Search for the cell housing the specified text and yield its (x, y) center coordinate. 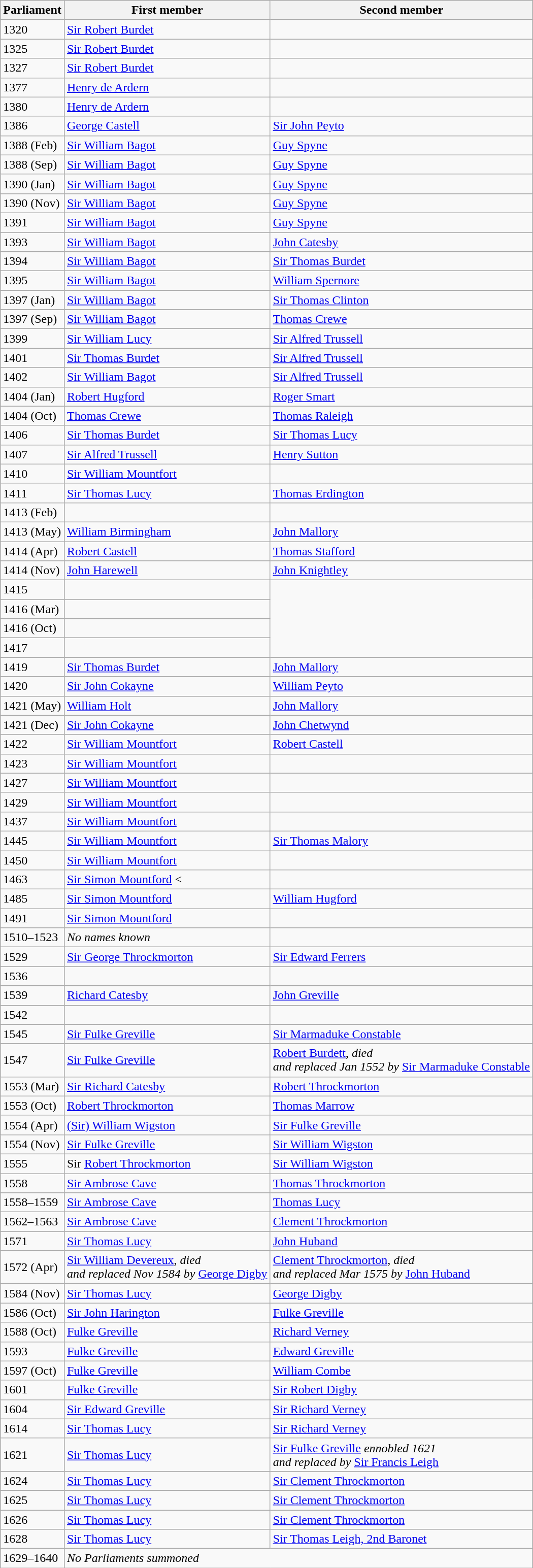
1421 (Dec) (32, 725)
1402 (32, 377)
1427 (32, 783)
1558 (32, 1183)
1417 (32, 648)
1536 (32, 976)
Thomas Marrow (401, 1106)
George Digby (401, 1293)
1406 (32, 435)
Sir Thomas Malory (401, 841)
1407 (32, 454)
1404 (Oct) (32, 416)
1629–1640 (32, 1558)
1416 (Oct) (32, 628)
Roger Smart (401, 396)
1562–1563 (32, 1222)
1394 (32, 261)
1545 (32, 1034)
1584 (Nov) (32, 1293)
1554 (Apr) (32, 1125)
Thomas Erdington (401, 493)
Thomas Raleigh (401, 416)
1625 (32, 1500)
1572 (Apr) (32, 1267)
1553 (Oct) (32, 1106)
1419 (32, 667)
(Sir) William Wigston (167, 1125)
1404 (Jan) (32, 396)
Second member (401, 10)
1542 (32, 1015)
1558–1559 (32, 1203)
Sir Marmaduke Constable (401, 1034)
1601 (32, 1390)
Richard Catesby (167, 995)
John Knightley (401, 571)
1390 (Nov) (32, 203)
1395 (32, 281)
George Castell (167, 126)
1423 (32, 763)
Sir Robert Digby (401, 1390)
1547 (32, 1060)
1416 (Mar) (32, 609)
1388 (Sep) (32, 164)
1588 (Oct) (32, 1332)
1429 (32, 802)
1414 (Nov) (32, 571)
1414 (Apr) (32, 551)
1539 (32, 995)
1628 (32, 1539)
1411 (32, 493)
1386 (32, 126)
Sir William Lucy (167, 339)
Richard Verney (401, 1332)
Thomas Lucy (401, 1203)
Thomas Stafford (401, 551)
1325 (32, 49)
1420 (32, 686)
Parliament (32, 10)
1380 (32, 107)
Sir John Peyto (401, 126)
1421 (May) (32, 706)
William Hugford (401, 899)
Edward Greville (401, 1351)
1388 (Feb) (32, 145)
John Chetwynd (401, 725)
1571 (32, 1241)
1491 (32, 918)
William Birmingham (167, 531)
Sir John Harington (167, 1313)
1393 (32, 242)
Sir Simon Mountford < (167, 880)
1529 (32, 957)
Sir Edward Greville (167, 1409)
1604 (32, 1409)
1450 (32, 860)
Sir Thomas Clinton (401, 300)
1399 (32, 339)
1415 (32, 590)
John Greville (401, 995)
Clement Throckmorton (401, 1222)
Robert Burdett, died and replaced Jan 1552 by Sir Marmaduke Constable (401, 1060)
1391 (32, 222)
1554 (Nov) (32, 1144)
1422 (32, 744)
1413 (May) (32, 531)
1413 (Feb) (32, 512)
Thomas Throckmorton (401, 1183)
1586 (Oct) (32, 1313)
John Catesby (401, 242)
1410 (32, 474)
John Harewell (167, 571)
Sir Robert Throckmorton (167, 1163)
1445 (32, 841)
1597 (Oct) (32, 1371)
1320 (32, 29)
1510–1523 (32, 938)
1593 (32, 1351)
Henry Sutton (401, 454)
1401 (32, 358)
1390 (Jan) (32, 184)
Sir William Devereux, died and replaced Nov 1584 by George Digby (167, 1267)
1377 (32, 87)
1397 (Sep) (32, 319)
1437 (32, 821)
Sir Edward Ferrers (401, 957)
1626 (32, 1519)
William Spernore (401, 281)
1553 (Mar) (32, 1086)
Sir Thomas Leigh, 2nd Baronet (401, 1539)
No names known (167, 938)
Robert Hugford (167, 396)
Sir Fulke Greville ennobled 1621 and replaced by Sir Francis Leigh (401, 1455)
No Parliaments summoned (298, 1558)
1327 (32, 68)
1397 (Jan) (32, 300)
Sir Richard Catesby (167, 1086)
Sir George Throckmorton (167, 957)
Clement Throckmorton, died and replaced Mar 1575 by John Huband (401, 1267)
1614 (32, 1428)
1485 (32, 899)
William Combe (401, 1371)
First member (167, 10)
William Holt (167, 706)
John Huband (401, 1241)
1621 (32, 1455)
William Peyto (401, 686)
1463 (32, 880)
1624 (32, 1481)
1555 (32, 1163)
